Locate the cell with the specified text and output its [x, y] center coordinate. 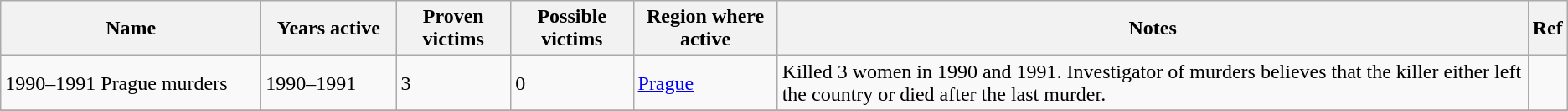
Proven victims [454, 29]
1990–1991 Prague murders [131, 82]
Notes [1153, 29]
0 [572, 82]
Prague [705, 82]
Killed 3 women in 1990 and 1991. Investigator of murders believes that the killer either left the country or died after the last murder. [1153, 82]
Possible victims [572, 29]
Years active [328, 29]
1990–1991 [328, 82]
Region where active [705, 29]
Ref [1548, 29]
Name [131, 29]
3 [454, 82]
